Search for the cell housing the specified text and yield its (X, Y) center coordinate. 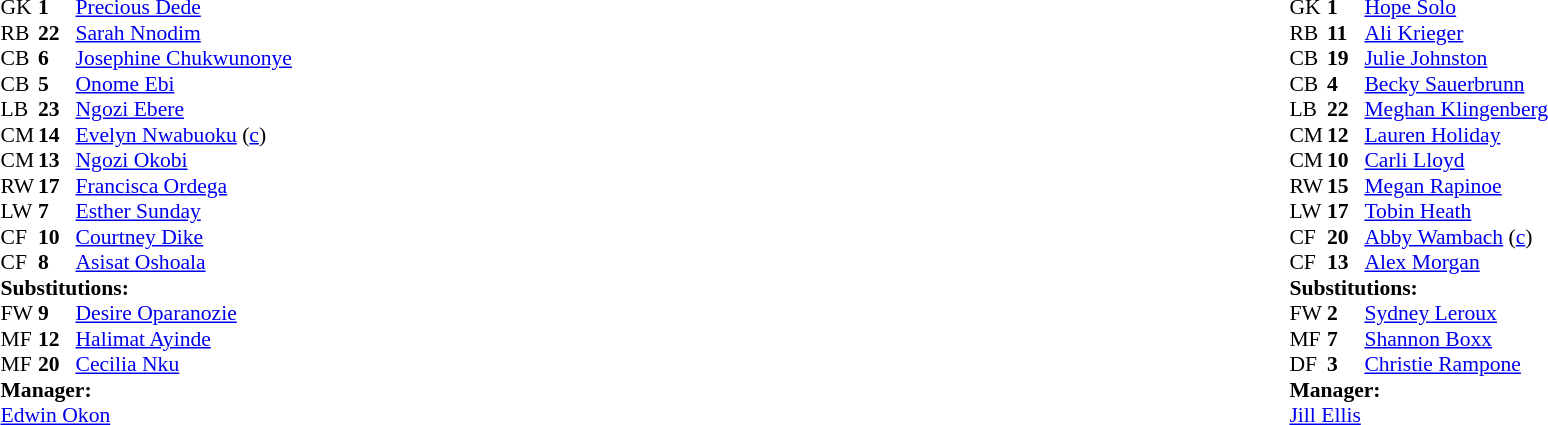
Becky Sauerbrunn (1456, 84)
Ngozi Ebere (187, 109)
Abby Wambach (c) (1456, 237)
Onome Ebi (187, 84)
6 (57, 59)
Cecilia Nku (187, 365)
Esther Sunday (187, 211)
Halimat Ayinde (187, 339)
5 (57, 84)
Francisca Ordega (187, 186)
3 (1346, 365)
Ali Krieger (1456, 33)
Courtney Dike (187, 237)
14 (57, 135)
19 (1346, 59)
Sydney Leroux (1456, 313)
8 (57, 263)
Sarah Nnodim (187, 33)
Josephine Chukwunonye (187, 59)
11 (1346, 33)
Asisat Oshoala (187, 263)
Tobin Heath (1456, 211)
Desire Oparanozie (187, 313)
4 (1346, 84)
Evelyn Nwabuoku (c) (187, 135)
Megan Rapinoe (1456, 186)
9 (57, 313)
Julie Johnston (1456, 59)
Ngozi Okobi (187, 161)
Shannon Boxx (1456, 339)
15 (1346, 186)
Alex Morgan (1456, 263)
Carli Lloyd (1456, 161)
DF (1308, 365)
2 (1346, 313)
Meghan Klingenberg (1456, 109)
Lauren Holiday (1456, 135)
23 (57, 109)
Christie Rampone (1456, 365)
